Return the [X, Y] coordinate for the center point of the cell that contains the specified text.  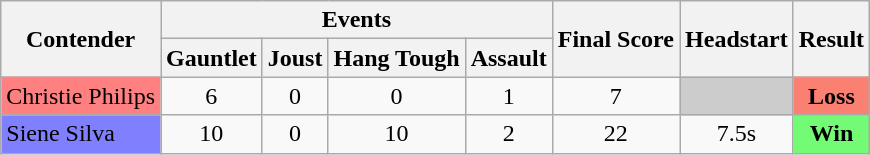
Result [831, 39]
Christie Philips [81, 96]
Hang Tough [396, 58]
Contender [81, 39]
2 [508, 134]
Win [831, 134]
7 [616, 96]
6 [211, 96]
7.5s [737, 134]
Assault [508, 58]
Siene Silva [81, 134]
Loss [831, 96]
Headstart [737, 39]
Gauntlet [211, 58]
22 [616, 134]
Events [356, 20]
1 [508, 96]
Final Score [616, 39]
Joust [295, 58]
